For the text-containing cell, return its midpoint in (x, y) coordinate format. 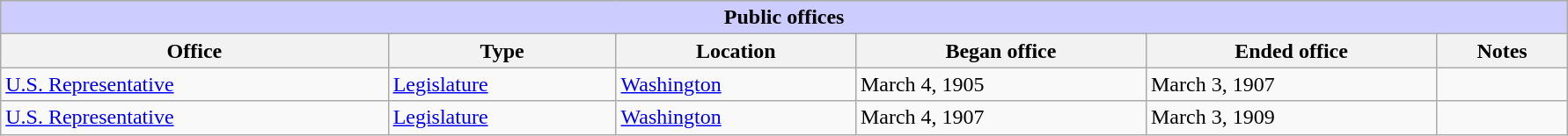
Ended office (1291, 51)
Began office (1000, 51)
Office (194, 51)
Location (736, 51)
Type (502, 51)
March 4, 1907 (1000, 118)
March 4, 1905 (1000, 84)
March 3, 1909 (1291, 118)
Notes (1503, 51)
March 3, 1907 (1291, 84)
Public offices (785, 18)
